Search for the cell housing the specified text and yield its (x, y) center coordinate. 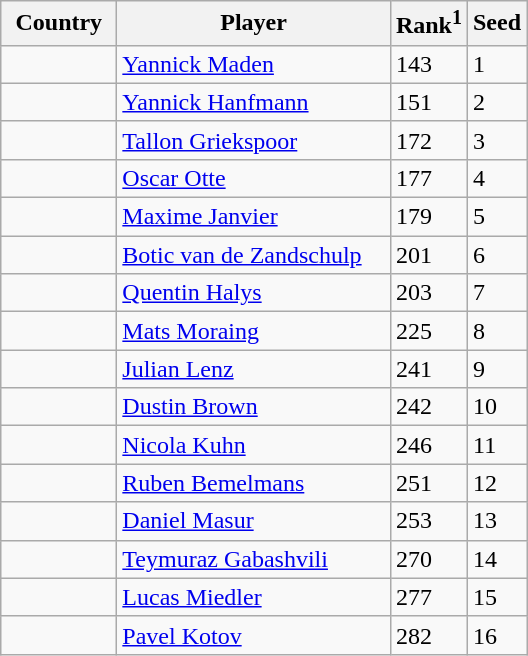
15 (496, 597)
282 (428, 635)
203 (428, 293)
143 (428, 64)
10 (496, 407)
Botic van de Zandschulp (254, 255)
Seed (496, 24)
Nicola Kuhn (254, 445)
1 (496, 64)
201 (428, 255)
14 (496, 559)
12 (496, 483)
Lucas Miedler (254, 597)
7 (496, 293)
Teymuraz Gabashvili (254, 559)
Country (59, 24)
Ruben Bemelmans (254, 483)
Pavel Kotov (254, 635)
11 (496, 445)
6 (496, 255)
Daniel Masur (254, 521)
Player (254, 24)
179 (428, 217)
172 (428, 140)
Quentin Halys (254, 293)
246 (428, 445)
277 (428, 597)
9 (496, 369)
251 (428, 483)
8 (496, 331)
3 (496, 140)
4 (496, 178)
177 (428, 178)
Rank1 (428, 24)
Yannick Hanfmann (254, 102)
241 (428, 369)
270 (428, 559)
253 (428, 521)
Yannick Maden (254, 64)
13 (496, 521)
Oscar Otte (254, 178)
Tallon Griekspoor (254, 140)
Mats Moraing (254, 331)
5 (496, 217)
225 (428, 331)
Maxime Janvier (254, 217)
Dustin Brown (254, 407)
Julian Lenz (254, 369)
2 (496, 102)
151 (428, 102)
16 (496, 635)
242 (428, 407)
